Pinpoint the cell where the given text exists, returning its [X, Y] midpoint coordinate. 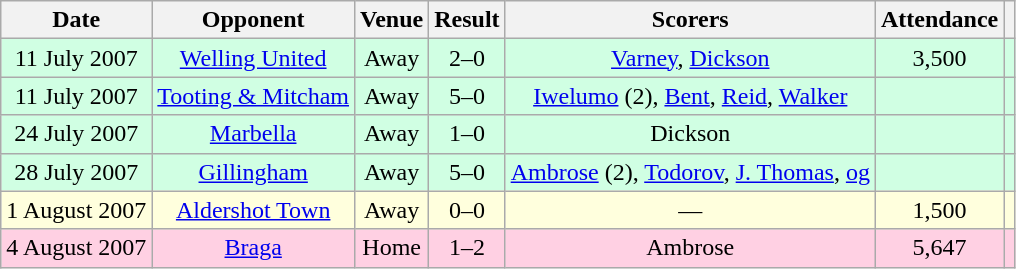
Marbella [254, 134]
Scorers [690, 20]
3,500 [939, 58]
Varney, Dickson [690, 58]
5,647 [939, 248]
Ambrose (2), Todorov, J. Thomas, og [690, 172]
Opponent [254, 20]
4 August 2007 [76, 248]
24 July 2007 [76, 134]
2–0 [467, 58]
Iwelumo (2), Bent, Reid, Walker [690, 96]
Home [392, 248]
Tooting & Mitcham [254, 96]
Attendance [939, 20]
1,500 [939, 210]
Gillingham [254, 172]
Braga [254, 248]
0–0 [467, 210]
Ambrose [690, 248]
1–2 [467, 248]
Welling United [254, 58]
Venue [392, 20]
28 July 2007 [76, 172]
Aldershot Town [254, 210]
1 August 2007 [76, 210]
1–0 [467, 134]
Date [76, 20]
Dickson [690, 134]
Result [467, 20]
— [690, 210]
